Return the [X, Y] coordinate for the center point of the cell that contains the specified text.  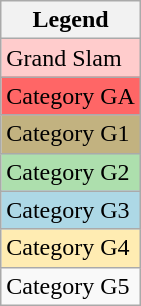
Grand Slam [71, 58]
Category G2 [71, 172]
Category G5 [71, 286]
Legend [71, 20]
Category G3 [71, 210]
Category GA [71, 96]
Category G4 [71, 248]
Category G1 [71, 134]
